Return the [X, Y] coordinate for the center point of the cell that contains the specified text.  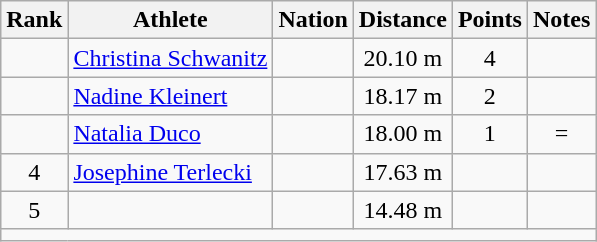
Christina Schwanitz [170, 58]
17.63 m [402, 172]
14.48 m [402, 210]
Athlete [170, 20]
Nadine Kleinert [170, 96]
Notes [561, 20]
= [561, 134]
5 [34, 210]
Josephine Terlecki [170, 172]
2 [490, 96]
1 [490, 134]
Points [490, 20]
Rank [34, 20]
Nation [313, 20]
20.10 m [402, 58]
18.00 m [402, 134]
18.17 m [402, 96]
Distance [402, 20]
Natalia Duco [170, 134]
